Pinpoint the cell where the given text exists, returning its [X, Y] midpoint coordinate. 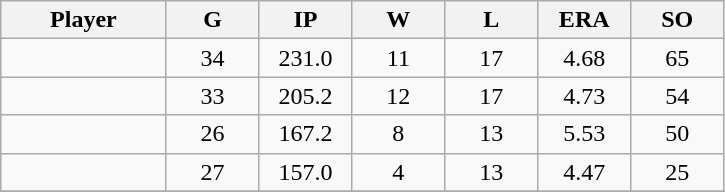
8 [398, 134]
L [492, 20]
4.47 [584, 172]
27 [212, 172]
25 [678, 172]
231.0 [306, 58]
205.2 [306, 96]
G [212, 20]
SO [678, 20]
4 [398, 172]
11 [398, 58]
157.0 [306, 172]
5.53 [584, 134]
65 [678, 58]
IP [306, 20]
54 [678, 96]
50 [678, 134]
4.73 [584, 96]
W [398, 20]
33 [212, 96]
4.68 [584, 58]
Player [84, 20]
167.2 [306, 134]
ERA [584, 20]
34 [212, 58]
26 [212, 134]
12 [398, 96]
